Output the [x, y] coordinate of the center of the cell containing the given text.  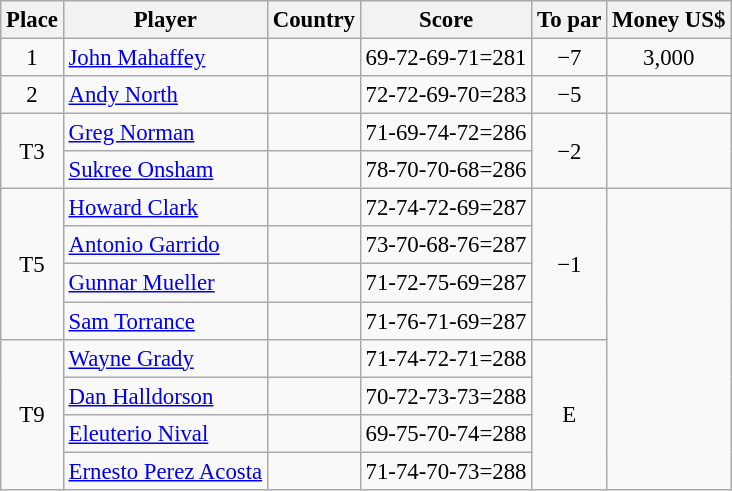
71-76-71-69=287 [446, 321]
Greg Norman [165, 133]
72-74-72-69=287 [446, 208]
71-74-70-73=288 [446, 471]
−7 [570, 58]
73-70-68-76=287 [446, 245]
Sukree Onsham [165, 170]
−2 [570, 152]
−5 [570, 95]
Gunnar Mueller [165, 283]
Eleuterio Nival [165, 433]
71-69-74-72=286 [446, 133]
Score [446, 20]
Antonio Garrido [165, 245]
Money US$ [669, 20]
Country [314, 20]
−1 [570, 264]
3,000 [669, 58]
John Mahaffey [165, 58]
Wayne Grady [165, 358]
Place [32, 20]
T9 [32, 414]
Player [165, 20]
70-72-73-73=288 [446, 396]
69-75-70-74=288 [446, 433]
T3 [32, 152]
71-72-75-69=287 [446, 283]
Sam Torrance [165, 321]
2 [32, 95]
69-72-69-71=281 [446, 58]
Howard Clark [165, 208]
Ernesto Perez Acosta [165, 471]
To par [570, 20]
1 [32, 58]
78-70-70-68=286 [446, 170]
T5 [32, 264]
Andy North [165, 95]
71-74-72-71=288 [446, 358]
72-72-69-70=283 [446, 95]
E [570, 414]
Dan Halldorson [165, 396]
